Find where the given text appears and provide that cell's center as [X, Y] coordinate. 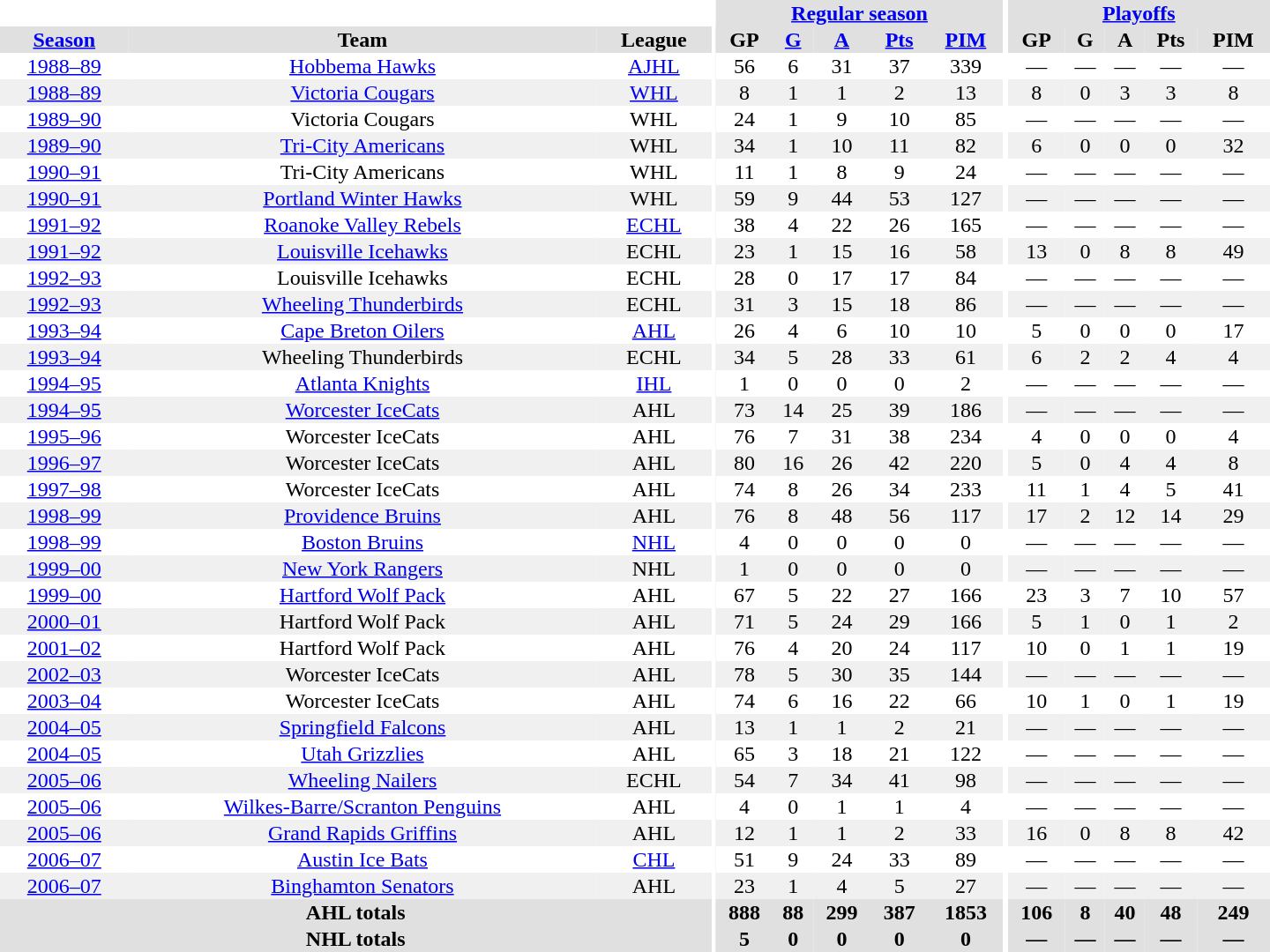
186 [965, 410]
58 [965, 251]
25 [841, 410]
Utah Grizzlies [363, 754]
88 [794, 912]
Binghamton Senators [363, 886]
65 [744, 754]
Providence Bruins [363, 516]
AHL totals [355, 912]
20 [841, 648]
Hobbema Hawks [363, 66]
1996–97 [64, 463]
Grand Rapids Griffins [363, 833]
165 [965, 225]
89 [965, 859]
54 [744, 780]
57 [1233, 595]
86 [965, 304]
Boston Bruins [363, 542]
39 [900, 410]
CHL [654, 859]
49 [1233, 251]
37 [900, 66]
League [654, 40]
Playoffs [1139, 13]
40 [1125, 912]
122 [965, 754]
Portland Winter Hawks [363, 198]
59 [744, 198]
144 [965, 674]
73 [744, 410]
233 [965, 489]
Team [363, 40]
Regular season [859, 13]
71 [744, 621]
78 [744, 674]
2002–03 [64, 674]
339 [965, 66]
98 [965, 780]
Austin Ice Bats [363, 859]
85 [965, 119]
67 [744, 595]
32 [1233, 145]
1995–96 [64, 436]
53 [900, 198]
Wilkes-Barre/Scranton Penguins [363, 807]
106 [1037, 912]
35 [900, 674]
84 [965, 278]
127 [965, 198]
2000–01 [64, 621]
220 [965, 463]
387 [900, 912]
249 [1233, 912]
Season [64, 40]
Cape Breton Oilers [363, 331]
Roanoke Valley Rebels [363, 225]
44 [841, 198]
299 [841, 912]
80 [744, 463]
Wheeling Nailers [363, 780]
234 [965, 436]
IHL [654, 383]
Atlanta Knights [363, 383]
66 [965, 701]
30 [841, 674]
61 [965, 357]
888 [744, 912]
AJHL [654, 66]
51 [744, 859]
1853 [965, 912]
2001–02 [64, 648]
New York Rangers [363, 569]
Springfield Falcons [363, 727]
82 [965, 145]
2003–04 [64, 701]
NHL totals [355, 939]
1997–98 [64, 489]
